Capture the cell that displays the provided text and extract its (x, y) central coordinate. 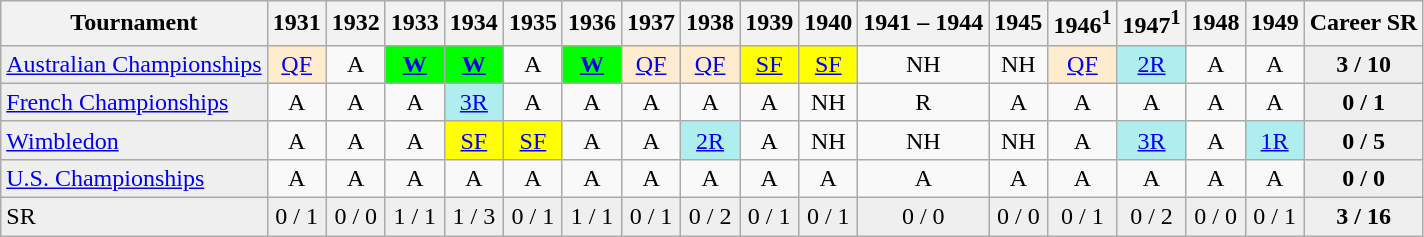
U.S. Championships (134, 178)
0 / 5 (1364, 140)
19471 (1152, 24)
1937 (652, 24)
1R (1274, 140)
1934 (474, 24)
1 / 3 (474, 217)
1948 (1216, 24)
1938 (710, 24)
1931 (296, 24)
Career SR (1364, 24)
1945 (1018, 24)
SR (134, 217)
1933 (414, 24)
1935 (532, 24)
19461 (1082, 24)
Tournament (134, 24)
1940 (828, 24)
R (924, 102)
Australian Championships (134, 64)
1941 – 1944 (924, 24)
1932 (356, 24)
3 / 10 (1364, 64)
Wimbledon (134, 140)
1936 (592, 24)
French Championships (134, 102)
1949 (1274, 24)
1939 (770, 24)
3 / 16 (1364, 217)
